Scan for the cell matching the given text and deliver its (x, y) coordinate at center. 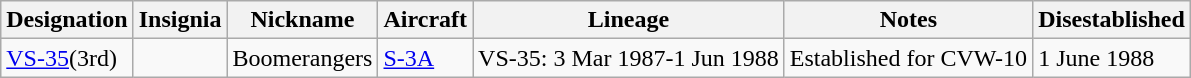
Boomerangers (302, 58)
Designation (67, 20)
Nickname (302, 20)
Insignia (180, 20)
VS-35: 3 Mar 1987-1 Jun 1988 (629, 58)
1 June 1988 (1112, 58)
Established for CVW-10 (908, 58)
VS-35(3rd) (67, 58)
Aircraft (426, 20)
Lineage (629, 20)
Disestablished (1112, 20)
Notes (908, 20)
S-3A (426, 58)
